Return the (X, Y) coordinate for the center point of the cell that contains the specified text.  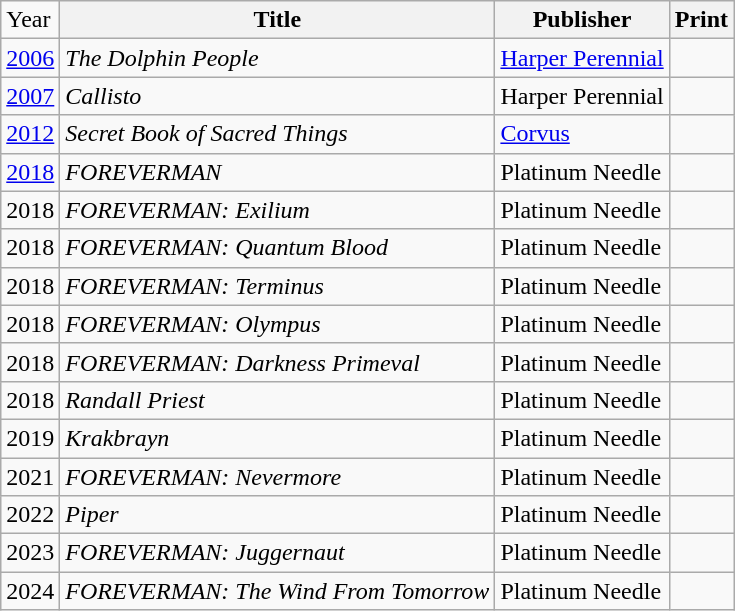
2007 (30, 96)
Title (278, 20)
FOREVERMAN (278, 172)
FOREVERMAN: Exilium (278, 210)
Secret Book of Sacred Things (278, 134)
2006 (30, 58)
FOREVERMAN: Darkness Primeval (278, 362)
FOREVERMAN: Olympus (278, 324)
Year (30, 20)
FOREVERMAN: Quantum Blood (278, 248)
The Dolphin People (278, 58)
FOREVERMAN: Terminus (278, 286)
2012 (30, 134)
2019 (30, 438)
Piper (278, 515)
2023 (30, 553)
Randall Priest (278, 400)
FOREVERMAN: The Wind From Tomorrow (278, 591)
Publisher (582, 20)
2021 (30, 477)
2024 (30, 591)
FOREVERMAN: Juggernaut (278, 553)
Callisto (278, 96)
Print (701, 20)
2022 (30, 515)
Krakbrayn (278, 438)
FOREVERMAN: Nevermore (278, 477)
Corvus (582, 134)
